Scan for the cell matching the given text and deliver its [x, y] coordinate at center. 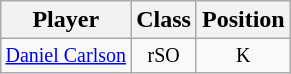
K [243, 56]
rSO [164, 56]
Position [243, 20]
Player [66, 20]
Class [164, 20]
Daniel Carlson [66, 56]
